Identify which cell holds the provided text, then report its [x, y] central coordinate. 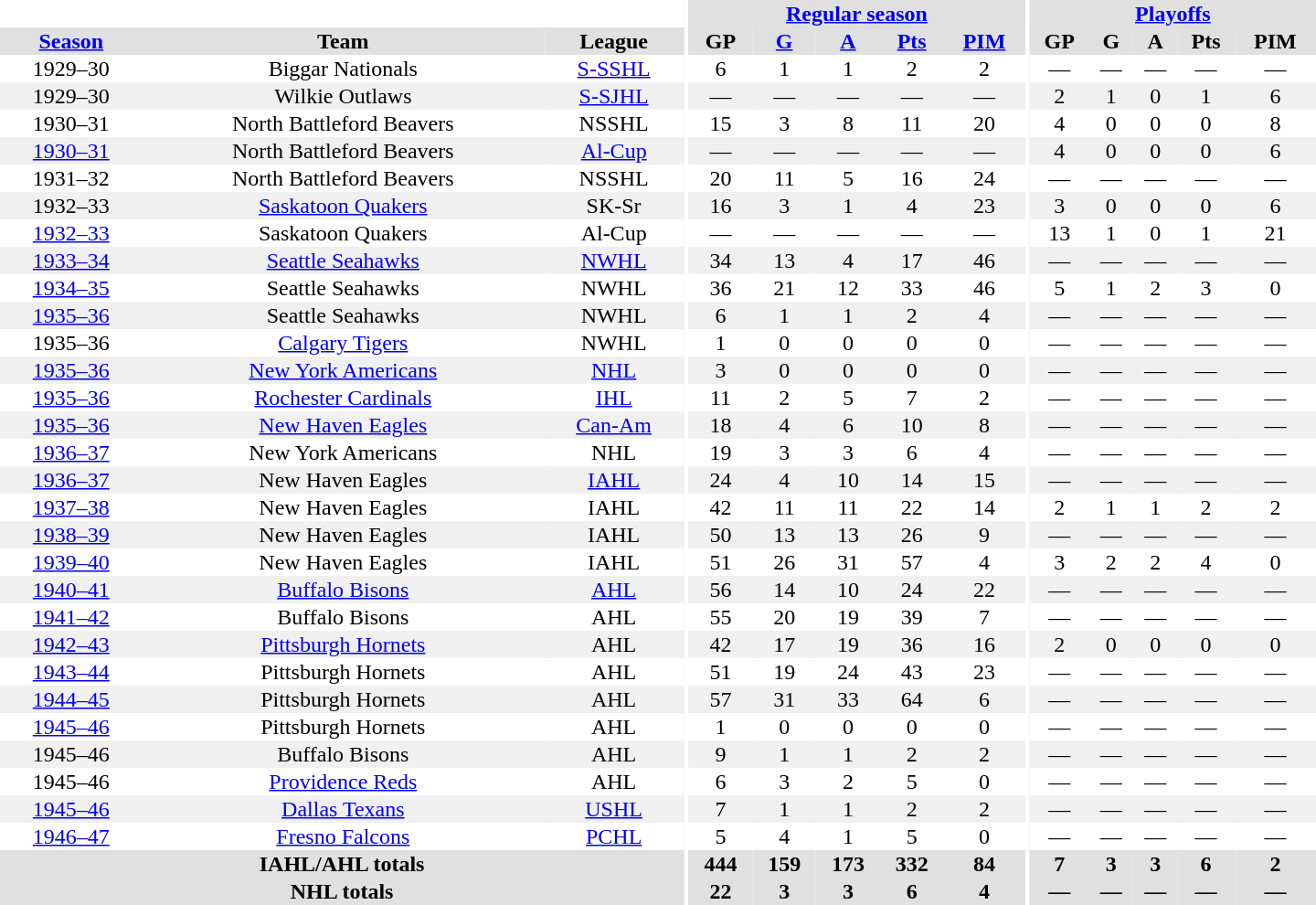
43 [912, 672]
39 [912, 617]
Biggar Nationals [344, 69]
55 [721, 617]
64 [912, 699]
Season [71, 41]
1933–34 [71, 261]
1938–39 [71, 535]
1931–32 [71, 178]
1939–40 [71, 562]
PCHL [614, 836]
S-SJHL [614, 96]
444 [721, 864]
1942–43 [71, 644]
Calgary Tigers [344, 343]
IAHL/AHL totals [342, 864]
1934–35 [71, 288]
S-SSHL [614, 69]
1943–44 [71, 672]
IHL [614, 398]
1944–45 [71, 699]
Dallas Texans [344, 809]
1940–41 [71, 590]
NHL totals [342, 891]
Team [344, 41]
Wilkie Outlaws [344, 96]
Playoffs [1173, 14]
Can-Am [614, 425]
332 [912, 864]
USHL [614, 809]
League [614, 41]
159 [784, 864]
56 [721, 590]
34 [721, 261]
84 [985, 864]
SK-Sr [614, 206]
1946–47 [71, 836]
1937–38 [71, 507]
173 [848, 864]
18 [721, 425]
Providence Reds [344, 782]
Regular season [857, 14]
Fresno Falcons [344, 836]
12 [848, 288]
1941–42 [71, 617]
50 [721, 535]
Rochester Cardinals [344, 398]
